For the text-containing cell, return its midpoint in [x, y] coordinate format. 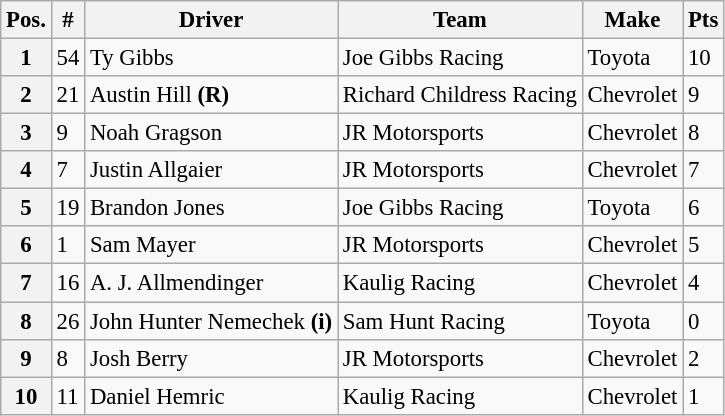
# [68, 20]
Make [632, 20]
26 [68, 321]
John Hunter Nemechek (i) [212, 321]
21 [68, 95]
Team [460, 20]
19 [68, 208]
3 [26, 133]
54 [68, 58]
Pos. [26, 20]
Brandon Jones [212, 208]
Josh Berry [212, 358]
Sam Mayer [212, 245]
Pts [704, 20]
Austin Hill (R) [212, 95]
Ty Gibbs [212, 58]
Driver [212, 20]
0 [704, 321]
Richard Childress Racing [460, 95]
A. J. Allmendinger [212, 283]
Justin Allgaier [212, 170]
11 [68, 396]
Daniel Hemric [212, 396]
16 [68, 283]
Sam Hunt Racing [460, 321]
Noah Gragson [212, 133]
